For the text-containing cell, return its midpoint in (X, Y) coordinate format. 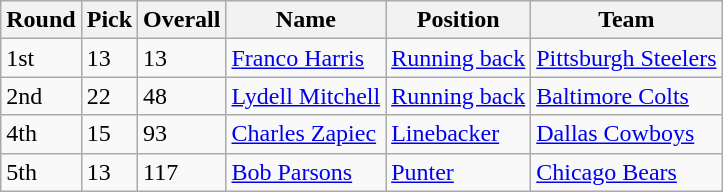
2nd (41, 96)
Punter (458, 172)
Pittsburgh Steelers (626, 58)
Baltimore Colts (626, 96)
Team (626, 20)
Round (41, 20)
Lydell Mitchell (306, 96)
5th (41, 172)
Name (306, 20)
48 (182, 96)
Pick (109, 20)
15 (109, 134)
22 (109, 96)
Charles Zapiec (306, 134)
117 (182, 172)
Franco Harris (306, 58)
93 (182, 134)
Position (458, 20)
Linebacker (458, 134)
Chicago Bears (626, 172)
Overall (182, 20)
Dallas Cowboys (626, 134)
Bob Parsons (306, 172)
4th (41, 134)
1st (41, 58)
